Extract the [x, y] coordinate from the center of the cell holding the provided text.  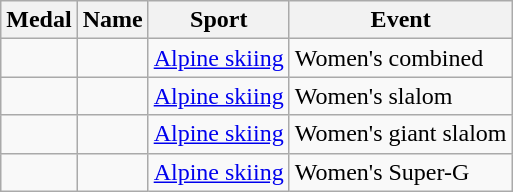
Women's combined [400, 58]
Name [112, 20]
Women's giant slalom [400, 134]
Women's Super-G [400, 172]
Women's slalom [400, 96]
Event [400, 20]
Medal [39, 20]
Sport [218, 20]
